Scan for the cell matching the given text and deliver its (x, y) coordinate at center. 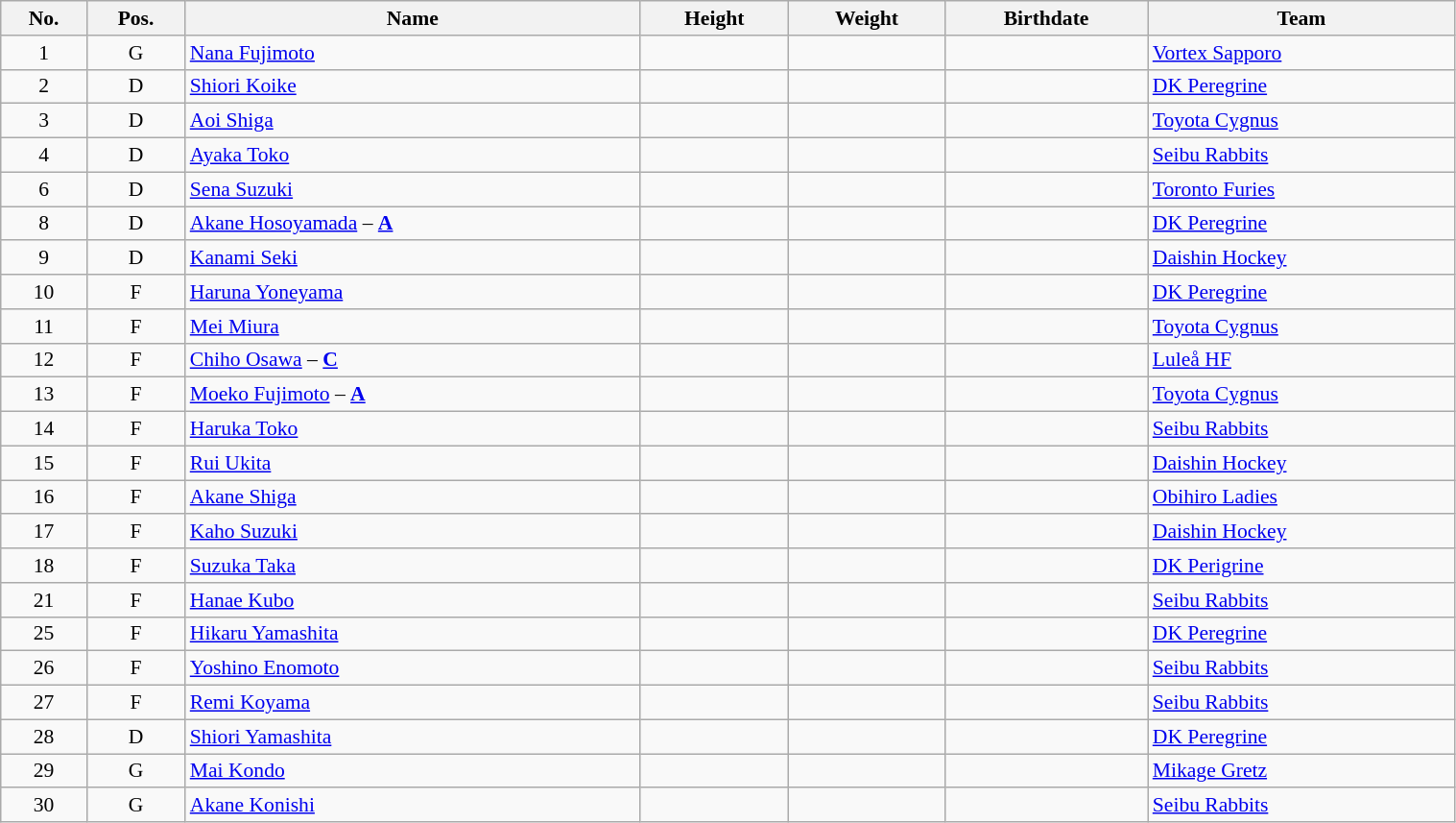
Haruka Toko (413, 429)
13 (44, 395)
DK Perigrine (1301, 566)
8 (44, 224)
Hanae Kubo (413, 600)
11 (44, 327)
Akane Shiga (413, 497)
Ayaka Toko (413, 156)
Height (714, 18)
15 (44, 463)
Yoshino Enomoto (413, 668)
1 (44, 53)
Nana Fujimoto (413, 53)
Sena Suzuki (413, 189)
30 (44, 806)
Pos. (135, 18)
Shiori Koike (413, 86)
Mikage Gretz (1301, 771)
10 (44, 292)
Shiori Yamashita (413, 737)
Chiho Osawa – C (413, 360)
Akane Hosoyamada – A (413, 224)
4 (44, 156)
14 (44, 429)
Luleå HF (1301, 360)
No. (44, 18)
Mei Miura (413, 327)
Haruna Yoneyama (413, 292)
Kaho Suzuki (413, 532)
12 (44, 360)
Weight (868, 18)
25 (44, 634)
3 (44, 121)
28 (44, 737)
26 (44, 668)
21 (44, 600)
Remi Koyama (413, 703)
Obihiro Ladies (1301, 497)
Mai Kondo (413, 771)
27 (44, 703)
29 (44, 771)
18 (44, 566)
17 (44, 532)
Kanami Seki (413, 258)
Birthdate (1046, 18)
Moeko Fujimoto – A (413, 395)
Rui Ukita (413, 463)
Team (1301, 18)
2 (44, 86)
6 (44, 189)
Hikaru Yamashita (413, 634)
Vortex Sapporo (1301, 53)
16 (44, 497)
9 (44, 258)
Name (413, 18)
Toronto Furies (1301, 189)
Akane Konishi (413, 806)
Aoi Shiga (413, 121)
Suzuka Taka (413, 566)
